Find where the given text appears and provide that cell's center as (X, Y) coordinate. 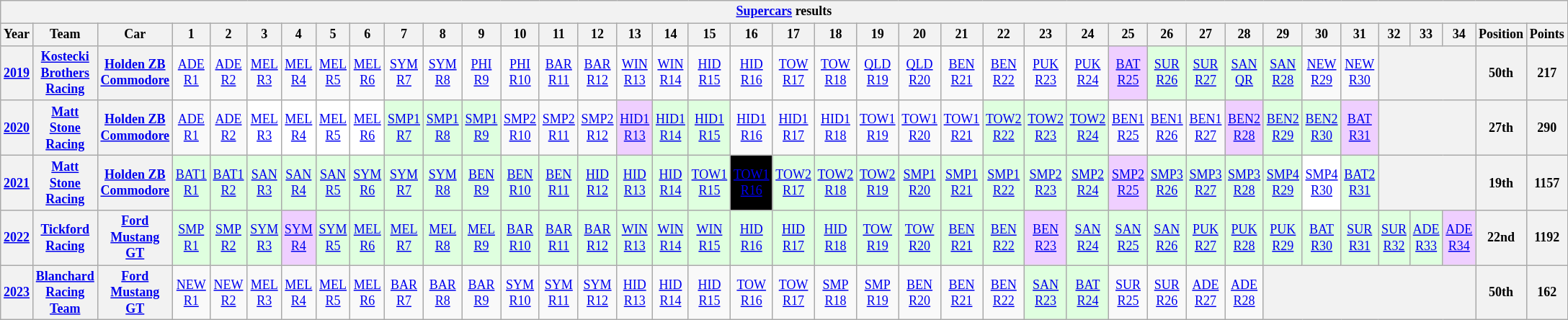
SMP1R20 (919, 182)
SYMR4 (299, 238)
290 (1546, 128)
TOW2R24 (1087, 128)
12 (597, 35)
ADER28 (1244, 293)
28 (1244, 35)
BENR20 (919, 293)
SMP4R30 (1322, 182)
HID1R16 (752, 128)
TOWR18 (835, 73)
SANR23 (1046, 293)
TOWR16 (752, 293)
PHIR9 (481, 73)
31 (1360, 35)
Car (135, 35)
MELR9 (481, 238)
16 (752, 35)
2 (228, 35)
SMP1R21 (961, 182)
NEWR2 (228, 293)
SMP1R8 (442, 128)
SMP3R28 (1244, 182)
6 (367, 35)
162 (1546, 293)
BATR24 (1087, 293)
TOW1R20 (919, 128)
20 (919, 35)
30 (1322, 35)
27 (1206, 35)
BARR9 (481, 293)
32 (1394, 35)
SMPR2 (228, 238)
BEN2R28 (1244, 128)
19 (878, 35)
22nd (1502, 238)
23 (1046, 35)
14 (671, 35)
5 (333, 35)
9 (481, 35)
Team (65, 35)
TOW2R18 (835, 182)
SMP1R22 (1004, 182)
SURR31 (1360, 238)
2021 (17, 182)
SURR25 (1128, 293)
Position (1502, 35)
Blanchard Racing Team (65, 293)
SMP2R11 (558, 128)
HIDR18 (835, 238)
SMP1R9 (481, 128)
1157 (1546, 182)
3 (264, 35)
21 (961, 35)
SMP2R10 (520, 128)
SYMR5 (333, 238)
SANR28 (1283, 73)
SMP2R23 (1046, 182)
HID1R14 (671, 128)
TOW1R15 (709, 182)
BENR9 (481, 182)
ADER27 (1206, 293)
TOWR19 (878, 238)
27th (1502, 128)
1192 (1546, 238)
Points (1546, 35)
217 (1546, 73)
PUKR28 (1244, 238)
SYMR12 (597, 293)
SANR4 (299, 182)
10 (520, 35)
18 (835, 35)
PUKR27 (1206, 238)
BEN2R30 (1322, 128)
TOW1R16 (752, 182)
TOW2R17 (793, 182)
SURR32 (1394, 238)
SANR25 (1128, 238)
WINR15 (709, 238)
HIDR12 (597, 182)
2022 (17, 238)
SANR26 (1167, 238)
TOW2R19 (878, 182)
Supercars results (784, 12)
HID1R17 (793, 128)
PUKR24 (1087, 73)
15 (709, 35)
SANQR (1244, 73)
17 (793, 35)
SMPR18 (835, 293)
PUKR23 (1046, 73)
BATR30 (1322, 238)
ADER34 (1459, 238)
ADER33 (1426, 238)
TOW1R21 (961, 128)
4 (299, 35)
1 (191, 35)
BAT1R2 (228, 182)
HIDR17 (793, 238)
19th (1502, 182)
25 (1128, 35)
QLDR19 (878, 73)
NEWR1 (191, 293)
SMP2R24 (1087, 182)
8 (442, 35)
34 (1459, 35)
BENR23 (1046, 238)
22 (1004, 35)
MELR8 (442, 238)
Year (17, 35)
HID1R15 (709, 128)
SMP1R7 (404, 128)
SYMR10 (520, 293)
BENR10 (520, 182)
SYMR6 (367, 182)
SYMR11 (558, 293)
HID1R18 (835, 128)
PHIR10 (520, 73)
2023 (17, 293)
SANR3 (264, 182)
BATR25 (1128, 73)
BEN2R29 (1283, 128)
2020 (17, 128)
SYMR3 (264, 238)
SMP3R27 (1206, 182)
13 (635, 35)
SMP2R25 (1128, 182)
TOW2R22 (1004, 128)
MELR7 (404, 238)
BAT2R31 (1360, 182)
PUKR29 (1283, 238)
SMP4R29 (1283, 182)
BENR11 (558, 182)
SANR5 (333, 182)
Tickford Racing (65, 238)
7 (404, 35)
TOW1R19 (878, 128)
SMP2R12 (597, 128)
11 (558, 35)
HID1R13 (635, 128)
33 (1426, 35)
TOW2R23 (1046, 128)
26 (1167, 35)
SURR27 (1206, 73)
SANR24 (1087, 238)
BARR7 (404, 293)
BEN1R26 (1167, 128)
BAT1R1 (191, 182)
SMPR19 (878, 293)
BARR10 (520, 238)
BARR8 (442, 293)
NEWR29 (1322, 73)
2019 (17, 73)
SMP3R26 (1167, 182)
SMPR1 (191, 238)
BEN1R25 (1128, 128)
24 (1087, 35)
TOWR20 (919, 238)
29 (1283, 35)
NEWR30 (1360, 73)
Kostecki Brothers Racing (65, 73)
BEN1R27 (1206, 128)
QLDR20 (919, 73)
BATR31 (1360, 128)
